Extract the (x, y) coordinate from the center of the cell holding the provided text.  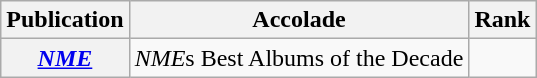
Publication (65, 20)
Accolade (299, 20)
Rank (502, 20)
NMEs Best Albums of the Decade (299, 58)
NME (65, 58)
